For the text-containing cell, return its midpoint in (X, Y) coordinate format. 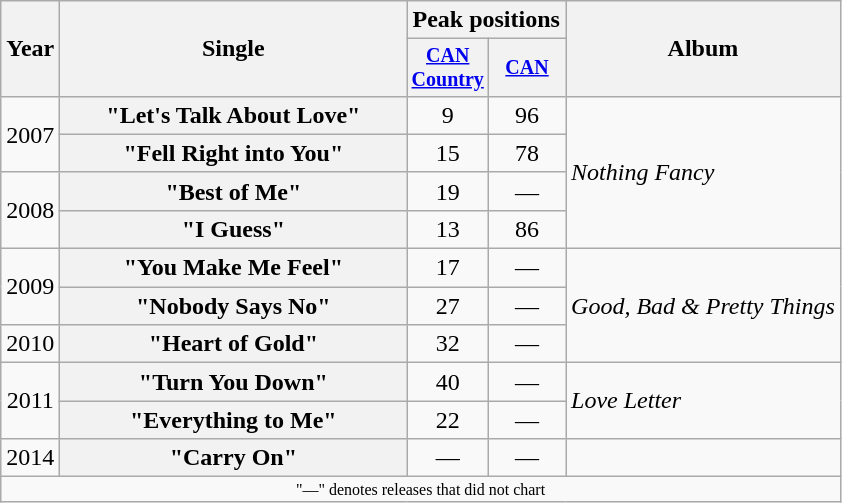
Love Letter (704, 401)
17 (448, 268)
Good, Bad & Pretty Things (704, 306)
"Everything to Me" (234, 420)
40 (448, 382)
Peak positions (486, 20)
32 (448, 344)
Nothing Fancy (704, 172)
96 (528, 115)
"Let's Talk About Love" (234, 115)
"Carry On" (234, 458)
"You Make Me Feel" (234, 268)
9 (448, 115)
2008 (30, 210)
2011 (30, 401)
22 (448, 420)
"Best of Me" (234, 191)
19 (448, 191)
"Heart of Gold" (234, 344)
27 (448, 306)
"Fell Right into You" (234, 153)
CAN (528, 68)
2007 (30, 134)
15 (448, 153)
Year (30, 49)
"I Guess" (234, 229)
"Nobody Says No" (234, 306)
"Turn You Down" (234, 382)
CAN Country (448, 68)
Album (704, 49)
78 (528, 153)
"—" denotes releases that did not chart (421, 489)
2014 (30, 458)
13 (448, 229)
2009 (30, 287)
2010 (30, 344)
Single (234, 49)
86 (528, 229)
